Extract the [x, y] coordinate from the center of the cell holding the provided text.  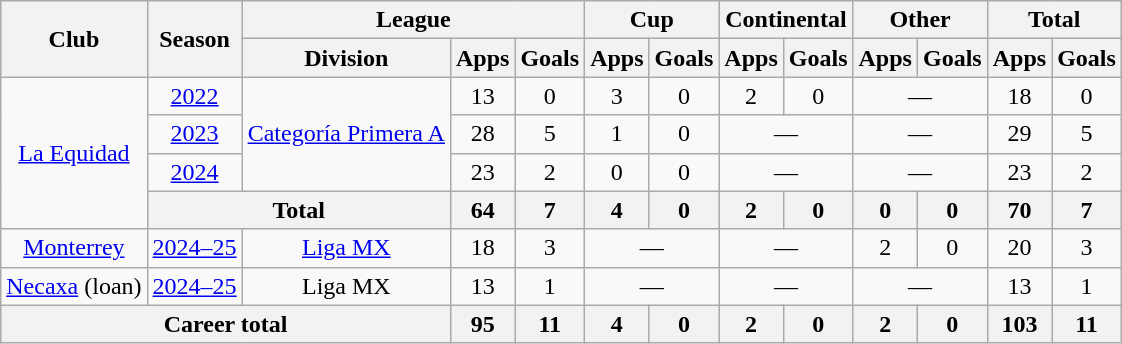
Career total [226, 324]
Season [194, 39]
2022 [194, 96]
Other [920, 20]
Monterrey [74, 248]
Club [74, 39]
29 [1019, 134]
95 [482, 324]
Necaxa (loan) [74, 286]
64 [482, 210]
Division [346, 58]
Continental [786, 20]
20 [1019, 248]
2023 [194, 134]
League [414, 20]
103 [1019, 324]
28 [482, 134]
70 [1019, 210]
La Equidad [74, 153]
Cup [652, 20]
Categoría Primera A [346, 134]
2024 [194, 172]
